Return (x, y) of the center of cell containing provided text 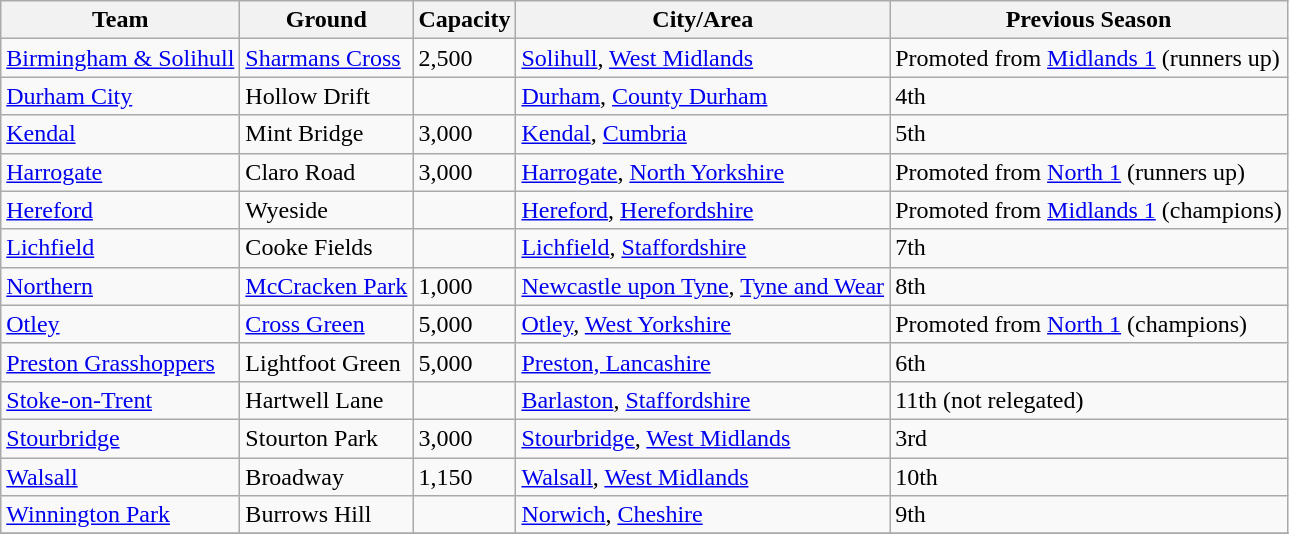
Lightfoot Green (326, 362)
Mint Bridge (326, 134)
Stourbridge (120, 438)
Wyeside (326, 210)
Newcastle upon Tyne, Tyne and Wear (703, 286)
Hereford, Herefordshire (703, 210)
Walsall, West Midlands (703, 477)
11th (not relegated) (1089, 400)
Stoke-on-Trent (120, 400)
Kendal, Cumbria (703, 134)
9th (1089, 515)
4th (1089, 96)
Preston Grasshoppers (120, 362)
Harrogate (120, 172)
Hartwell Lane (326, 400)
Team (120, 20)
Cross Green (326, 324)
Hollow Drift (326, 96)
Promoted from Midlands 1 (runners up) (1089, 58)
Stourton Park (326, 438)
Durham, County Durham (703, 96)
2,500 (464, 58)
Sharmans Cross (326, 58)
3rd (1089, 438)
1,150 (464, 477)
Promoted from Midlands 1 (champions) (1089, 210)
Harrogate, North Yorkshire (703, 172)
Previous Season (1089, 20)
Preston, Lancashire (703, 362)
Birmingham & Solihull (120, 58)
Solihull, West Midlands (703, 58)
6th (1089, 362)
Northern (120, 286)
Burrows Hill (326, 515)
8th (1089, 286)
Stourbridge, West Midlands (703, 438)
5th (1089, 134)
Otley, West Yorkshire (703, 324)
Kendal (120, 134)
Ground (326, 20)
Winnington Park (120, 515)
Cooke Fields (326, 248)
Barlaston, Staffordshire (703, 400)
Norwich, Cheshire (703, 515)
10th (1089, 477)
Otley (120, 324)
Claro Road (326, 172)
7th (1089, 248)
Promoted from North 1 (champions) (1089, 324)
City/Area (703, 20)
Capacity (464, 20)
Broadway (326, 477)
Promoted from North 1 (runners up) (1089, 172)
Hereford (120, 210)
McCracken Park (326, 286)
Walsall (120, 477)
1,000 (464, 286)
Lichfield, Staffordshire (703, 248)
Lichfield (120, 248)
Durham City (120, 96)
